From the cell containing the given text, extract its center point as [X, Y] coordinate. 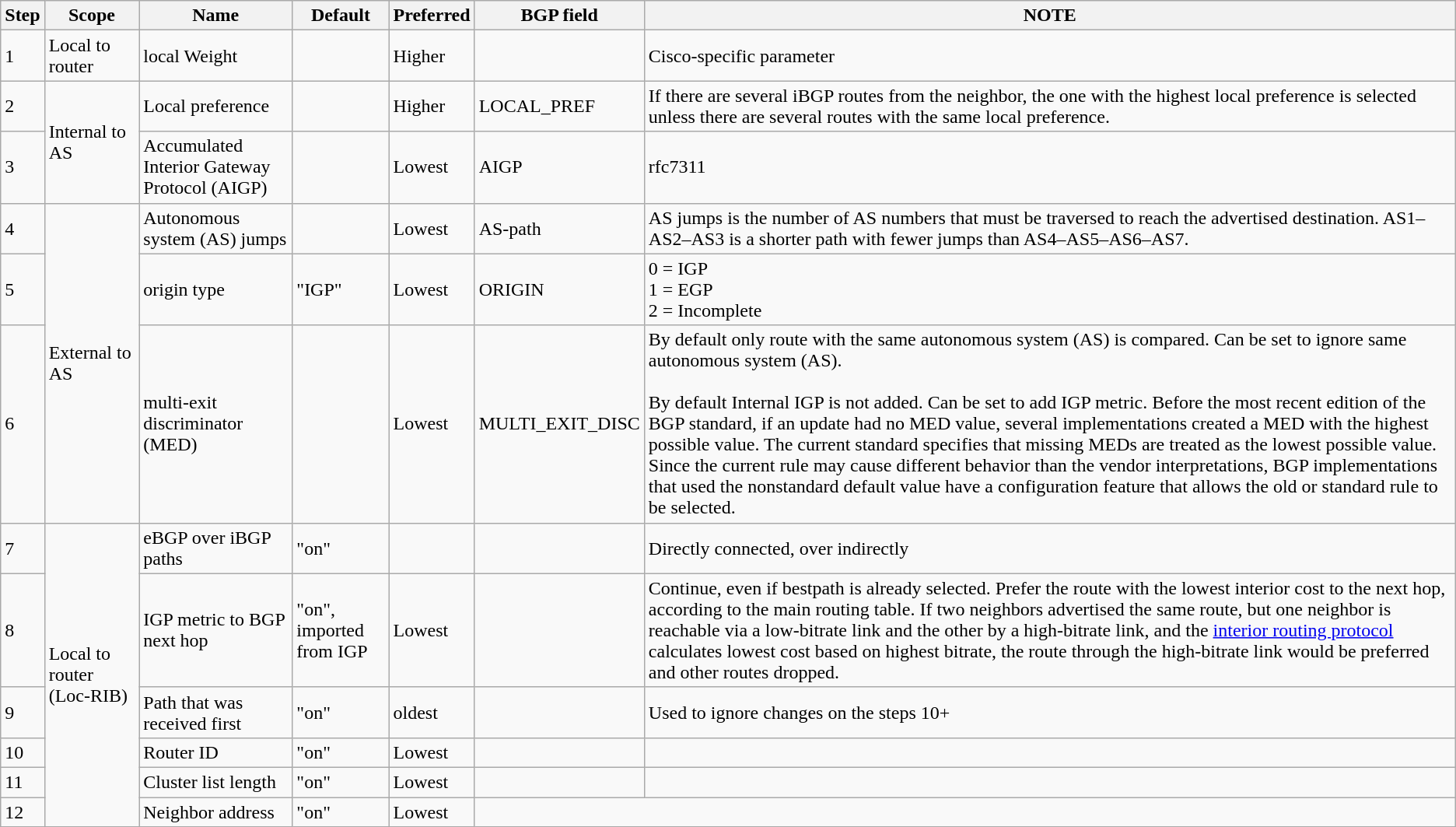
Step [23, 16]
MULTI_EXIT_DISC [559, 424]
origin type [216, 289]
"on", imported from IGP [341, 630]
Path that was received first [216, 713]
eBGP over iBGP paths [216, 548]
4 [23, 229]
AIGP [559, 167]
Local preference [216, 106]
local Weight [216, 56]
8 [23, 630]
10 [23, 752]
Used to ignore changes on the steps 10+ [1050, 713]
Default [341, 16]
Scope [92, 16]
9 [23, 713]
BGP field [559, 16]
"IGP" [341, 289]
Internal to AS [92, 142]
7 [23, 548]
multi-exit discriminator (MED) [216, 424]
Neighbor address [216, 811]
5 [23, 289]
ORIGIN [559, 289]
6 [23, 424]
11 [23, 782]
Name [216, 16]
Directly connected, over indirectly [1050, 548]
3 [23, 167]
Local to router (Loc-RIB) [92, 675]
Cisco-specific parameter [1050, 56]
1 [23, 56]
IGP metric to BGP next hop [216, 630]
oldest [432, 713]
Local to router [92, 56]
12 [23, 811]
External to AS [92, 363]
Accumulated Interior Gateway Protocol (AIGP) [216, 167]
0 = IGP1 = EGP2 = Incomplete [1050, 289]
Cluster list length [216, 782]
AS-path [559, 229]
NOTE [1050, 16]
LOCAL_PREF [559, 106]
Autonomous system (AS) jumps [216, 229]
2 [23, 106]
Preferred [432, 16]
rfc7311 [1050, 167]
Router ID [216, 752]
